Determine the [x, y] coordinate at the center of the cell enclosing the given text.  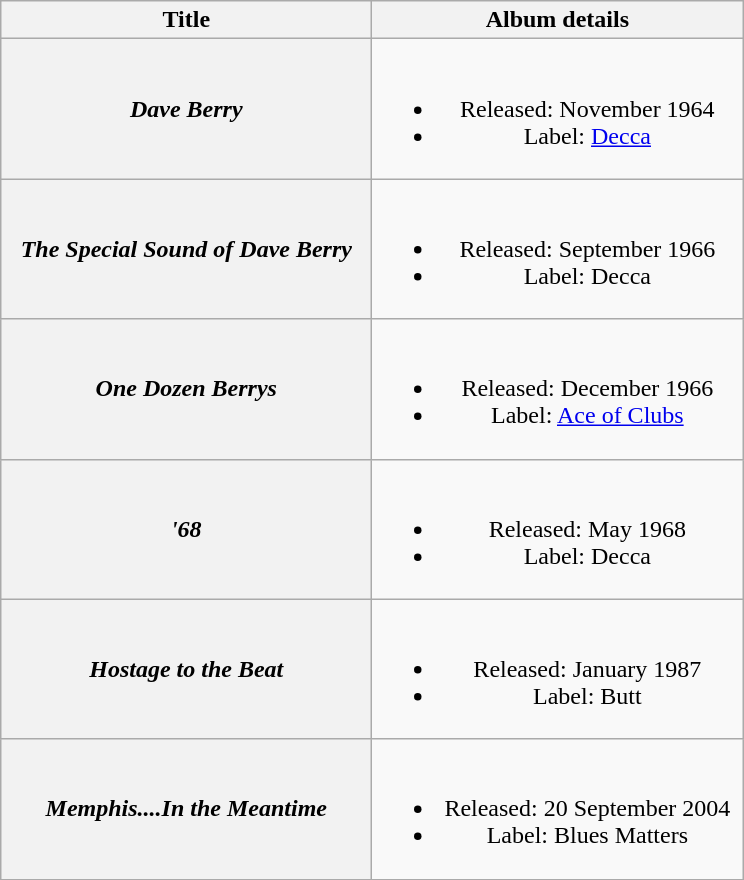
Album details [558, 20]
Released: 20 September 2004Label: Blues Matters [558, 809]
Dave Berry [186, 109]
Released: September 1966Label: Decca [558, 249]
One Dozen Berrys [186, 389]
'68 [186, 529]
Hostage to the Beat [186, 669]
Released: December 1966Label: Ace of Clubs [558, 389]
Released: November 1964Label: Decca [558, 109]
Released: January 1987Label: Butt [558, 669]
Memphis....In the Meantime [186, 809]
Title [186, 20]
The Special Sound of Dave Berry [186, 249]
Released: May 1968Label: Decca [558, 529]
